Pinpoint the cell where the given text exists, returning its (x, y) midpoint coordinate. 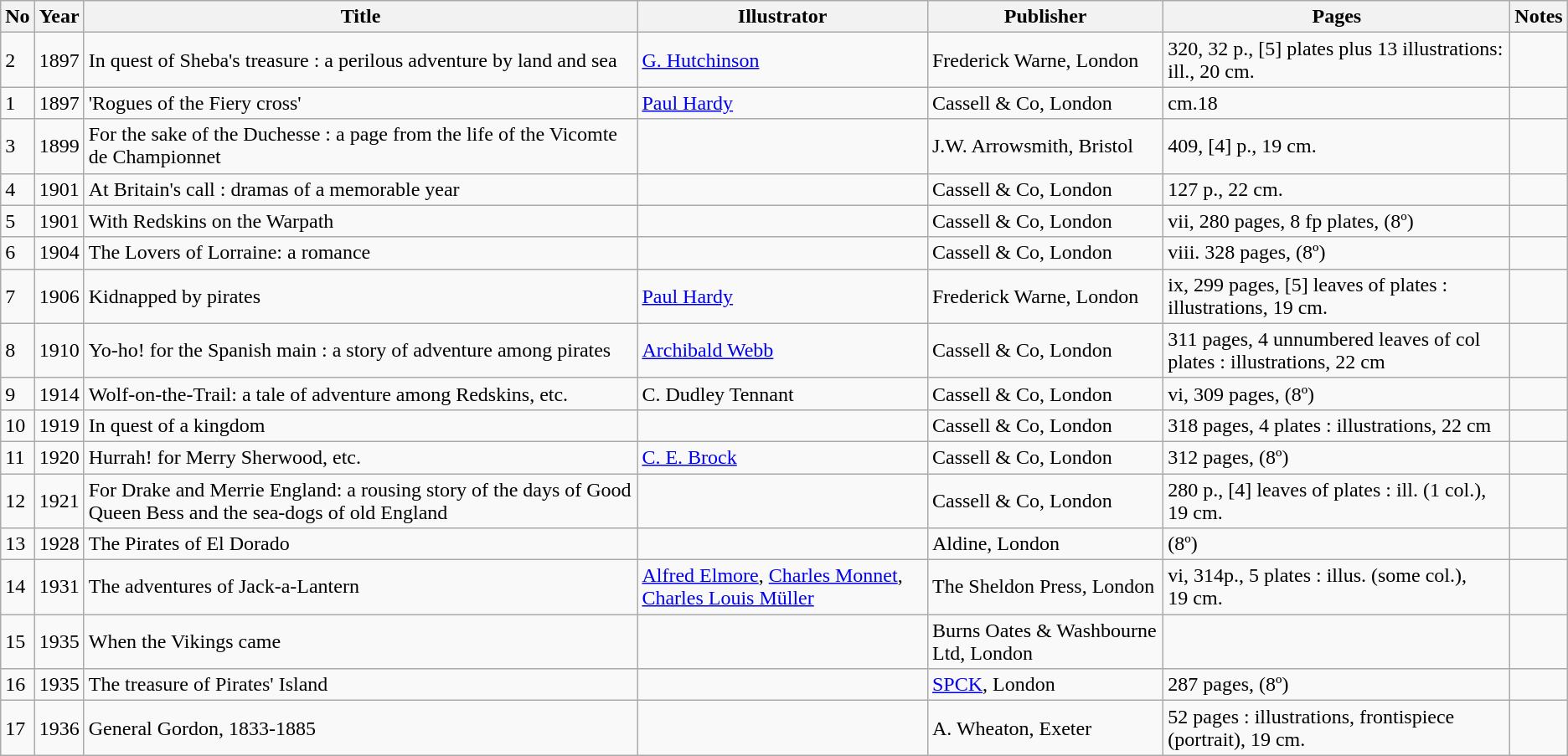
7 (18, 296)
15 (18, 641)
1919 (59, 425)
13 (18, 544)
The Sheldon Press, London (1045, 588)
When the Vikings came (360, 641)
A. Wheaton, Exeter (1045, 728)
1910 (59, 350)
10 (18, 425)
Hurrah! for Merry Sherwood, etc. (360, 457)
G. Hutchinson (782, 60)
Illustrator (782, 17)
14 (18, 588)
General Gordon, 1833-1885 (360, 728)
409, [4] p., 19 cm. (1337, 146)
Yo-ho! for the Spanish main : a story of adventure among pirates (360, 350)
1936 (59, 728)
Year (59, 17)
127 p., 22 cm. (1337, 189)
For the sake of the Duchesse : a page from the life of the Vicomte de Championnet (360, 146)
J.W. Arrowsmith, Bristol (1045, 146)
12 (18, 501)
16 (18, 685)
4 (18, 189)
Publisher (1045, 17)
1899 (59, 146)
cm.18 (1337, 103)
312 pages, (8º) (1337, 457)
vi, 314p., 5 plates : illus. (some col.), 19 cm. (1337, 588)
In quest of a kingdom (360, 425)
1904 (59, 253)
Aldine, London (1045, 544)
(8º) (1337, 544)
Archibald Webb (782, 350)
280 p., [4] leaves of plates : ill. (1 col.), 19 cm. (1337, 501)
Wolf-on-the-Trail: a tale of adventure among Redskins, etc. (360, 393)
ix, 299 pages, [5] leaves of plates : illustrations, 19 cm. (1337, 296)
C. E. Brock (782, 457)
The Lovers of Lorraine: a romance (360, 253)
viii. 328 pages, (8º) (1337, 253)
318 pages, 4 plates : illustrations, 22 cm (1337, 425)
1921 (59, 501)
52 pages : illustrations, frontispiece (portrait), 19 cm. (1337, 728)
The Pirates of El Dorado (360, 544)
17 (18, 728)
1 (18, 103)
1920 (59, 457)
Alfred Elmore, Charles Monnet, Charles Louis Müller (782, 588)
Burns Oates & Washbourne Ltd, London (1045, 641)
6 (18, 253)
8 (18, 350)
2 (18, 60)
1914 (59, 393)
11 (18, 457)
With Redskins on the Warpath (360, 221)
At Britain's call : dramas of a memorable year (360, 189)
For Drake and Merrie England: a rousing story of the days of Good Queen Bess and the sea-dogs of old England (360, 501)
9 (18, 393)
SPCK, London (1045, 685)
1928 (59, 544)
vi, 309 pages, (8º) (1337, 393)
The treasure of Pirates' Island (360, 685)
5 (18, 221)
'Rogues of the Fiery cross' (360, 103)
No (18, 17)
287 pages, (8º) (1337, 685)
Kidnapped by pirates (360, 296)
Title (360, 17)
3 (18, 146)
vii, 280 pages, 8 fp plates, (8º) (1337, 221)
311 pages, 4 unnumbered leaves of col plates : illustrations, 22 cm (1337, 350)
In quest of Sheba's treasure : a perilous adventure by land and sea (360, 60)
The adventures of Jack-a-Lantern (360, 588)
1906 (59, 296)
1931 (59, 588)
Notes (1539, 17)
320, 32 p., [5] plates plus 13 illustrations: ill., 20 cm. (1337, 60)
C. Dudley Tennant (782, 393)
Pages (1337, 17)
